Search for the cell housing the specified text and yield its (x, y) center coordinate. 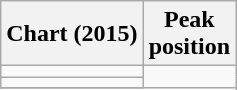
Peakposition (189, 34)
Chart (2015) (72, 34)
